Identify which cell holds the provided text, then report its (x, y) central coordinate. 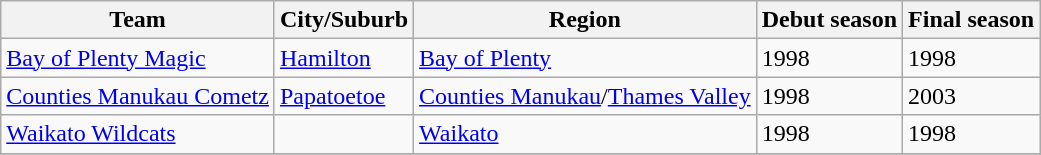
Team (138, 20)
Bay of Plenty (586, 58)
Papatoetoe (344, 96)
Waikato Wildcats (138, 134)
2003 (972, 96)
Hamilton (344, 58)
Debut season (829, 20)
Region (586, 20)
Bay of Plenty Magic (138, 58)
Final season (972, 20)
Waikato (586, 134)
City/Suburb (344, 20)
Counties Manukau Cometz (138, 96)
Counties Manukau/Thames Valley (586, 96)
